Locate the cell with the specified text and output its (x, y) center coordinate. 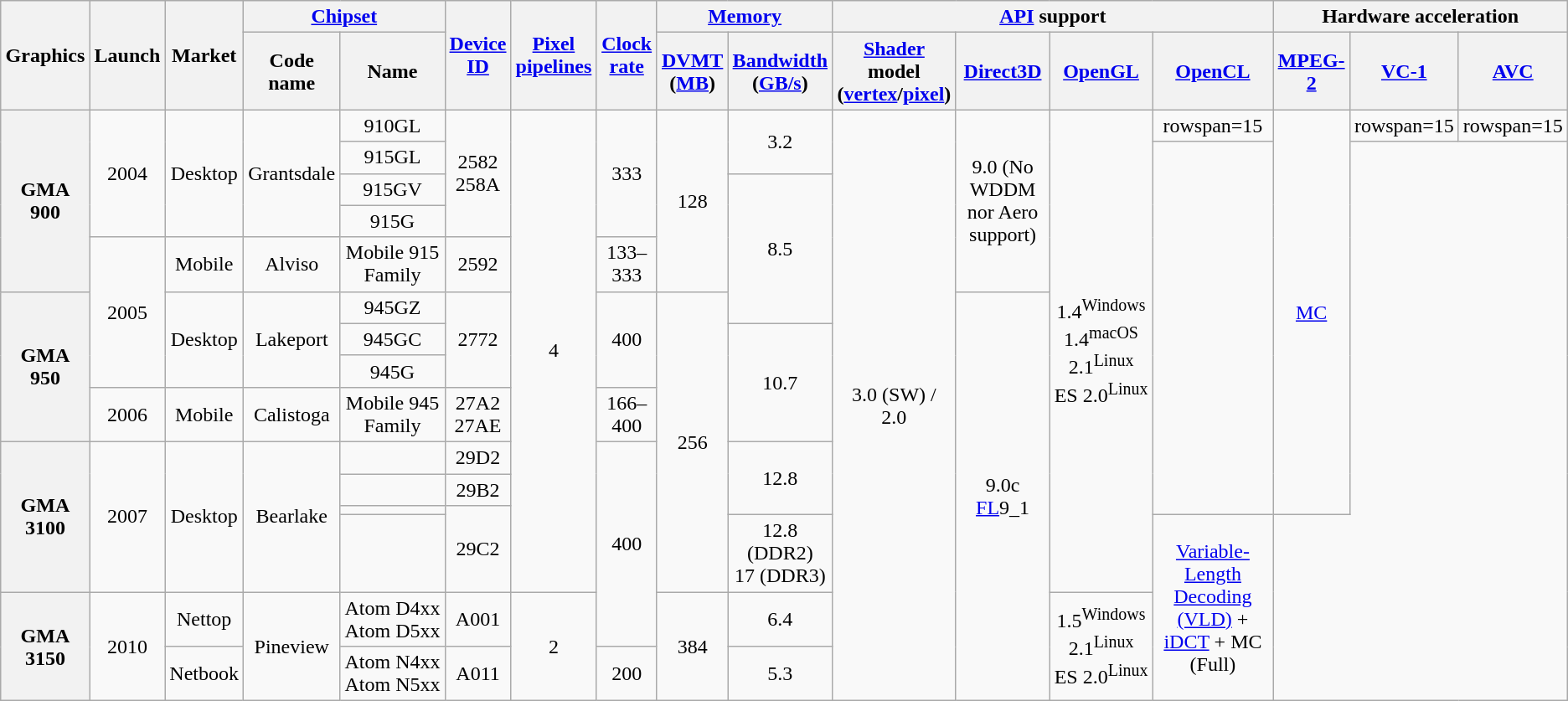
2007 (127, 516)
2005 (127, 312)
DVMT (MB) (692, 71)
GMA 900 (45, 201)
133–333 (627, 265)
Pineview (291, 647)
Bandwidth (GB/s) (781, 71)
Bearlake (291, 516)
8.5 (781, 248)
2010 (127, 647)
12.8 (781, 477)
Calistoga (291, 414)
GMA 3100 (45, 516)
9.0 (No WDDM nor Aero support) (1003, 201)
Lakeport (291, 339)
29D2 (477, 457)
Netbook (204, 673)
1.4Windows 1.4macOS 2.1Linux ES 2.0Linux (1101, 351)
3.2 (781, 142)
Nettop (204, 620)
Memory (744, 17)
AVC (1513, 71)
6.4 (781, 620)
2582 258A (477, 173)
166–400 (627, 414)
27A227AE (477, 414)
DeviceID (477, 55)
GMA 950 (45, 367)
2772 (477, 339)
12.8 (DDR2)17 (DDR3) (781, 554)
OpenGL (1101, 71)
2 (554, 647)
Name (392, 71)
API support (1053, 17)
333 (627, 173)
Pixel pipelines (554, 55)
Chipset (344, 17)
Atom N4xxAtom N5xx (392, 673)
128 (692, 201)
Clock rate (627, 55)
Market (204, 55)
10.7 (781, 382)
5.3 (781, 673)
256 (692, 441)
Mobile 945Family (392, 414)
2004 (127, 173)
915GV (392, 189)
200 (627, 673)
2006 (127, 414)
Launch (127, 55)
A011 (477, 673)
Direct3D (1003, 71)
3.0 (SW) / 2.0 (895, 405)
384 (692, 647)
Atom D4xxAtom D5xx (392, 620)
OpenCL (1213, 71)
1.5Windows 2.1Linux ES 2.0Linux (1101, 647)
910GL (392, 126)
915GL (392, 157)
Variable-Length Decoding (VLD) + iDCT + MC (Full) (1213, 608)
MPEG-2 (1312, 71)
VC-1 (1404, 71)
2592 (477, 265)
Code name (291, 71)
9.0c FL9_1 (1003, 496)
29B2 (477, 490)
MC (1312, 312)
945GZ (392, 307)
GMA 3150 (45, 647)
915G (392, 221)
Mobile 915Family (392, 265)
Graphics (45, 55)
Shader model(vertex/pixel) (895, 71)
Grantsdale (291, 173)
4 (554, 351)
945G (392, 371)
Alviso (291, 265)
945GC (392, 339)
A001 (477, 620)
Hardware acceleration (1421, 17)
29C2 (477, 549)
